Pinpoint the cell where the given text exists, returning its [X, Y] midpoint coordinate. 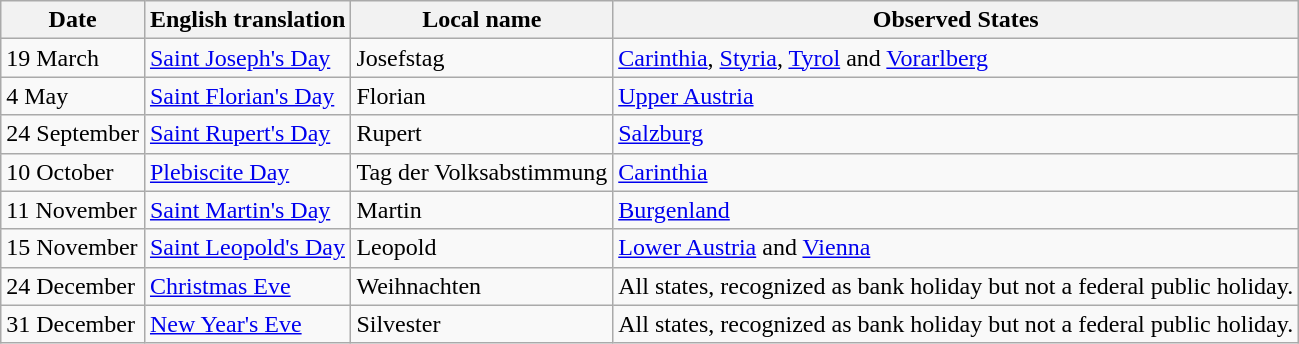
Lower Austria and Vienna [956, 248]
English translation [247, 20]
Josefstag [482, 58]
Leopold [482, 248]
Florian [482, 96]
31 December [73, 324]
New Year's Eve [247, 324]
Martin [482, 210]
Rupert [482, 134]
Christmas Eve [247, 286]
Carinthia [956, 172]
Saint Martin's Day [247, 210]
Saint Leopold's Day [247, 248]
Saint Rupert's Day [247, 134]
Plebiscite Day [247, 172]
Observed States [956, 20]
4 May [73, 96]
24 September [73, 134]
Salzburg [956, 134]
10 October [73, 172]
Silvester [482, 324]
Burgenland [956, 210]
Carinthia, Styria, Tyrol and Vorarlberg [956, 58]
Upper Austria [956, 96]
Weihnachten [482, 286]
Date [73, 20]
Tag der Volksabstimmung [482, 172]
24 December [73, 286]
Saint Florian's Day [247, 96]
19 March [73, 58]
11 November [73, 210]
Saint Joseph's Day [247, 58]
Local name [482, 20]
15 November [73, 248]
